For the text-containing cell, return its midpoint in (X, Y) coordinate format. 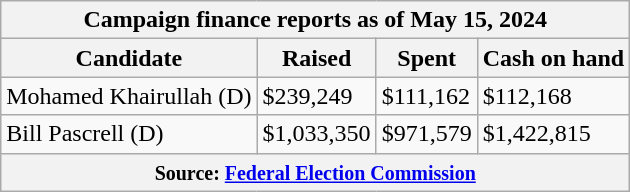
$1,033,350 (316, 134)
$239,249 (316, 96)
$1,422,815 (553, 134)
Raised (316, 58)
Source: Federal Election Commission (316, 172)
$112,168 (553, 96)
$971,579 (426, 134)
Candidate (129, 58)
Spent (426, 58)
Mohamed Khairullah (D) (129, 96)
Bill Pascrell (D) (129, 134)
$111,162 (426, 96)
Cash on hand (553, 58)
Campaign finance reports as of May 15, 2024 (316, 20)
